From the cell containing the given text, extract its center point as [X, Y] coordinate. 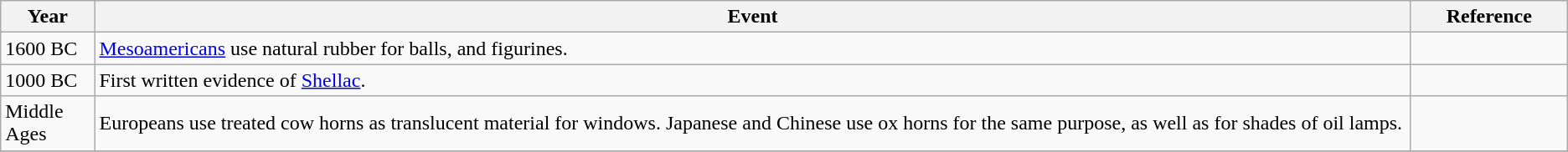
Reference [1489, 17]
Middle Ages [48, 124]
First written evidence of Shellac. [752, 80]
Event [752, 17]
1600 BC [48, 48]
Year [48, 17]
1000 BC [48, 80]
Mesoamericans use natural rubber for balls, and figurines. [752, 48]
